From the cell containing the given text, extract its center point as [X, Y] coordinate. 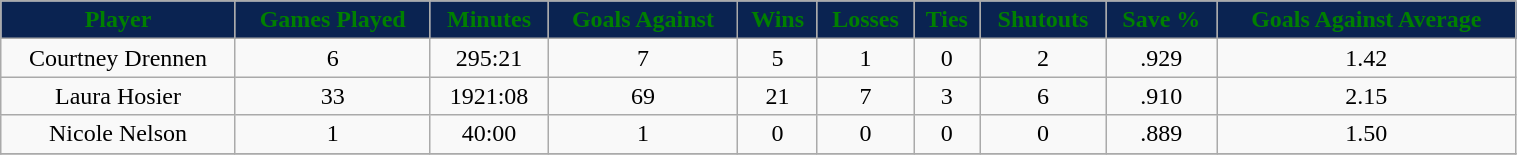
1.42 [1366, 58]
Save % [1161, 20]
1.50 [1366, 134]
Goals Against [643, 20]
Minutes [489, 20]
Nicole Nelson [118, 134]
Goals Against Average [1366, 20]
.929 [1161, 58]
.889 [1161, 134]
Ties [947, 20]
Player [118, 20]
3 [947, 96]
.910 [1161, 96]
2.15 [1366, 96]
5 [778, 58]
Laura Hosier [118, 96]
Losses [865, 20]
295:21 [489, 58]
33 [332, 96]
40:00 [489, 134]
Shutouts [1043, 20]
2 [1043, 58]
Courtney Drennen [118, 58]
Games Played [332, 20]
1921:08 [489, 96]
21 [778, 96]
69 [643, 96]
Wins [778, 20]
